Pinpoint the cell where the given text exists, returning its (x, y) midpoint coordinate. 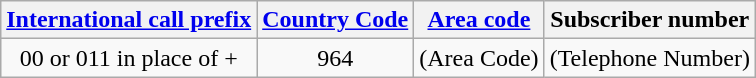
Subscriber number (650, 20)
964 (336, 58)
Area code (479, 20)
(Area Code) (479, 58)
(Telephone Number) (650, 58)
00 or 011 in place of + (129, 58)
International call prefix (129, 20)
Country Code (336, 20)
